Provide the (x, y) coordinate of the cell's center where the given text is located.  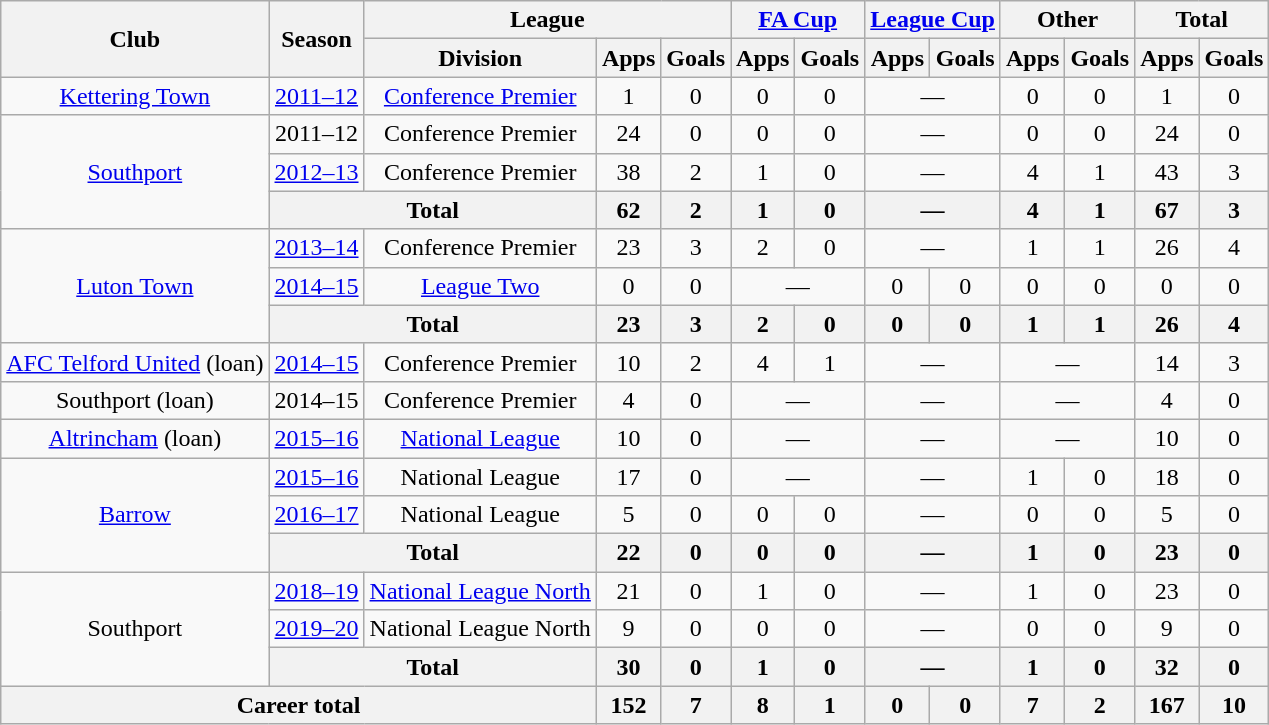
Kettering Town (135, 96)
Barrow (135, 515)
Season (316, 39)
Club (135, 39)
43 (1167, 172)
14 (1167, 362)
22 (628, 553)
62 (628, 210)
League (547, 20)
8 (763, 705)
2019–20 (316, 629)
League Cup (933, 20)
Altrincham (loan) (135, 438)
30 (628, 667)
2012–13 (316, 172)
League Two (480, 286)
Career total (299, 705)
2018–19 (316, 591)
38 (628, 172)
Southport (loan) (135, 400)
67 (1167, 210)
FA Cup (798, 20)
17 (628, 477)
2013–14 (316, 248)
AFC Telford United (loan) (135, 362)
32 (1167, 667)
21 (628, 591)
Luton Town (135, 286)
152 (628, 705)
18 (1167, 477)
Other (1067, 20)
167 (1167, 705)
2016–17 (316, 515)
Division (480, 58)
